Capture the cell that displays the provided text and extract its [x, y] central coordinate. 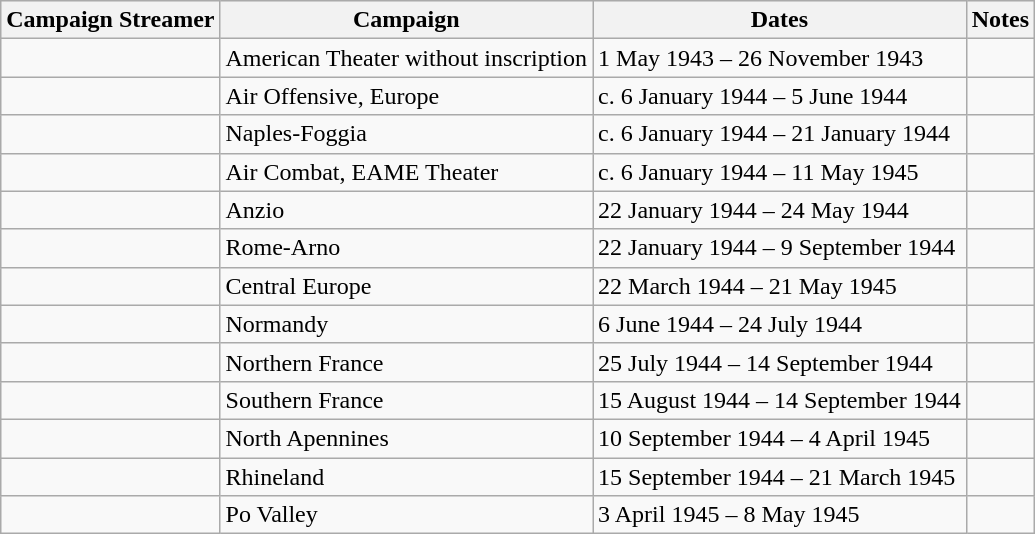
Notes [1000, 20]
North Apennines [406, 438]
American Theater without inscription [406, 58]
Southern France [406, 400]
Air Offensive, Europe [406, 96]
10 September 1944 – 4 April 1945 [780, 438]
Naples-Foggia [406, 134]
22 March 1944 – 21 May 1945 [780, 286]
25 July 1944 – 14 September 1944 [780, 362]
Anzio [406, 210]
15 August 1944 – 14 September 1944 [780, 400]
3 April 1945 – 8 May 1945 [780, 515]
6 June 1944 – 24 July 1944 [780, 324]
Po Valley [406, 515]
Rome-Arno [406, 248]
1 May 1943 – 26 November 1943 [780, 58]
Campaign [406, 20]
c. 6 January 1944 – 21 January 1944 [780, 134]
c. 6 January 1944 – 5 June 1944 [780, 96]
Northern France [406, 362]
22 January 1944 – 24 May 1944 [780, 210]
Campaign Streamer [110, 20]
22 January 1944 – 9 September 1944 [780, 248]
c. 6 January 1944 – 11 May 1945 [780, 172]
Normandy [406, 324]
Central Europe [406, 286]
Rhineland [406, 477]
Dates [780, 20]
Air Combat, EAME Theater [406, 172]
15 September 1944 – 21 March 1945 [780, 477]
